Return (x, y) of the center of cell containing provided text 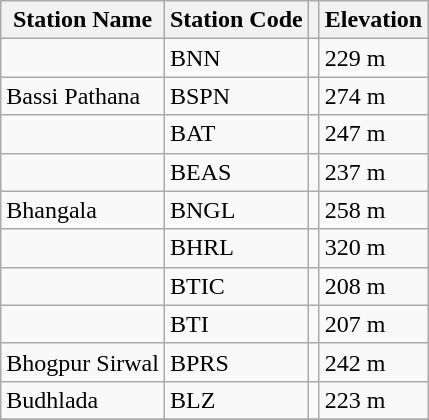
BTI (236, 324)
BPRS (236, 362)
Elevation (373, 20)
207 m (373, 324)
BNGL (236, 210)
223 m (373, 400)
BNN (236, 58)
BSPN (236, 96)
258 m (373, 210)
Station Code (236, 20)
Station Name (83, 20)
242 m (373, 362)
229 m (373, 58)
237 m (373, 172)
Bassi Pathana (83, 96)
BLZ (236, 400)
320 m (373, 248)
Budhlada (83, 400)
BEAS (236, 172)
274 m (373, 96)
208 m (373, 286)
Bhangala (83, 210)
247 m (373, 134)
Bhogpur Sirwal (83, 362)
BTIC (236, 286)
BAT (236, 134)
BHRL (236, 248)
